Provide the [X, Y] coordinate of the cell's center where the given text is located.  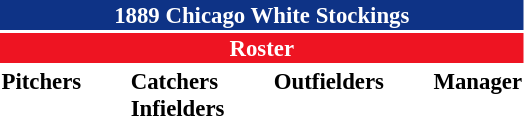
Roster [262, 48]
1889 Chicago White Stockings [262, 15]
